Locate the cell with the specified text and output its [X, Y] center coordinate. 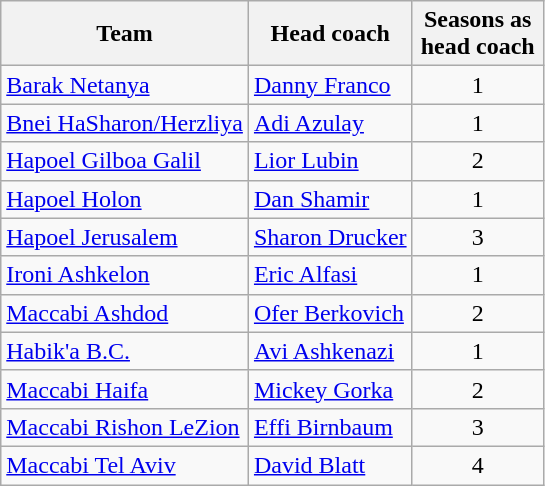
Danny Franco [330, 85]
Sharon Drucker [330, 237]
Seasons as head coach [478, 34]
Barak Netanya [125, 85]
Dan Shamir [330, 199]
Head coach [330, 34]
Lior Lubin [330, 161]
Ironi Ashkelon [125, 275]
Eric Alfasi [330, 275]
Maccabi Tel Aviv [125, 465]
Hapoel Jerusalem [125, 237]
Mickey Gorka [330, 389]
Team [125, 34]
Bnei HaSharon/Herzliya [125, 123]
Maccabi Haifa [125, 389]
Ofer Berkovich [330, 313]
Adi Azulay [330, 123]
Avi Ashkenazi [330, 351]
Maccabi Rishon LeZion [125, 427]
4 [478, 465]
David Blatt [330, 465]
Hapoel Holon [125, 199]
Maccabi Ashdod [125, 313]
Hapoel Gilboa Galil [125, 161]
Effi Birnbaum [330, 427]
Habik'a B.C. [125, 351]
